Determine the (X, Y) coordinate at the center of the cell enclosing the given text.  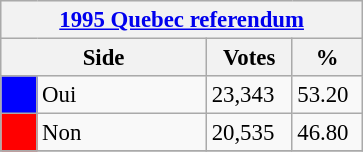
1995 Quebec referendum (182, 20)
Side (104, 58)
20,535 (249, 133)
Votes (249, 58)
Oui (122, 95)
53.20 (328, 95)
46.80 (328, 133)
% (328, 58)
Non (122, 133)
23,343 (249, 95)
